Search for the cell housing the specified text and yield its [x, y] center coordinate. 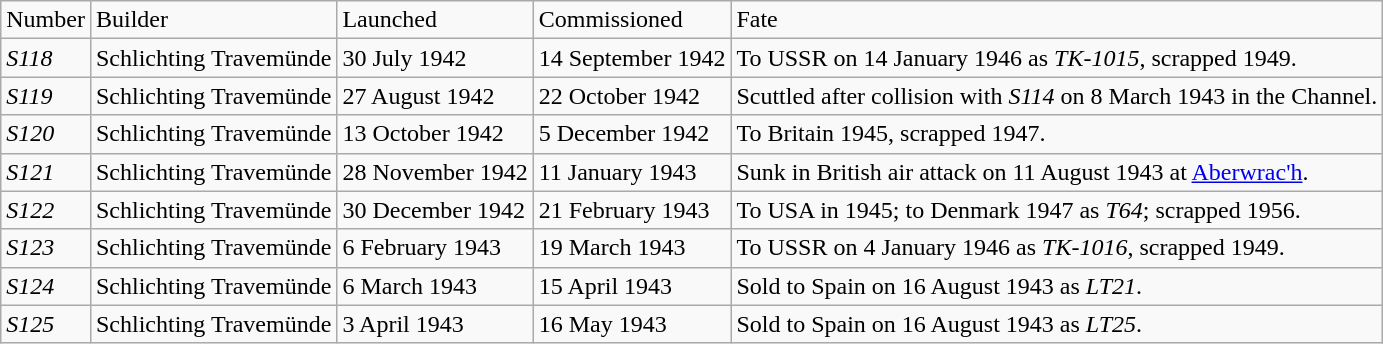
To USA in 1945; to Denmark 1947 as T64; scrapped 1956. [1057, 210]
11 January 1943 [632, 172]
16 May 1943 [632, 324]
6 March 1943 [435, 286]
S120 [46, 134]
Commissioned [632, 20]
30 December 1942 [435, 210]
22 October 1942 [632, 96]
3 April 1943 [435, 324]
6 February 1943 [435, 248]
Launched [435, 20]
S119 [46, 96]
30 July 1942 [435, 58]
27 August 1942 [435, 96]
Number [46, 20]
Builder [213, 20]
5 December 1942 [632, 134]
S123 [46, 248]
Sold to Spain on 16 August 1943 as LT21. [1057, 286]
28 November 1942 [435, 172]
14 September 1942 [632, 58]
To USSR on 14 January 1946 as TK-1015, scrapped 1949. [1057, 58]
13 October 1942 [435, 134]
Fate [1057, 20]
S125 [46, 324]
To Britain 1945, scrapped 1947. [1057, 134]
S122 [46, 210]
15 April 1943 [632, 286]
S124 [46, 286]
21 February 1943 [632, 210]
Scuttled after collision with S114 on 8 March 1943 in the Channel. [1057, 96]
To USSR on 4 January 1946 as TK-1016, scrapped 1949. [1057, 248]
S121 [46, 172]
Sold to Spain on 16 August 1943 as LT25. [1057, 324]
S118 [46, 58]
19 March 1943 [632, 248]
Sunk in British air attack on 11 August 1943 at Aberwrac'h. [1057, 172]
